Detect which cell encompasses the target text, then output its [x, y] center coordinate. 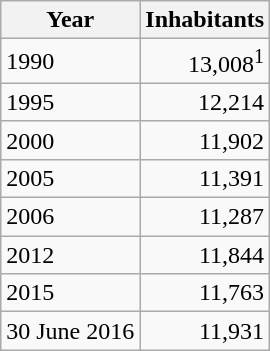
2006 [70, 217]
2015 [70, 293]
2012 [70, 255]
11,763 [205, 293]
11,287 [205, 217]
11,931 [205, 331]
1995 [70, 102]
Year [70, 20]
12,214 [205, 102]
Inhabitants [205, 20]
2000 [70, 140]
11,391 [205, 178]
13,0081 [205, 62]
30 June 2016 [70, 331]
2005 [70, 178]
1990 [70, 62]
11,902 [205, 140]
11,844 [205, 255]
